Identify which cell holds the provided text, then report its (x, y) central coordinate. 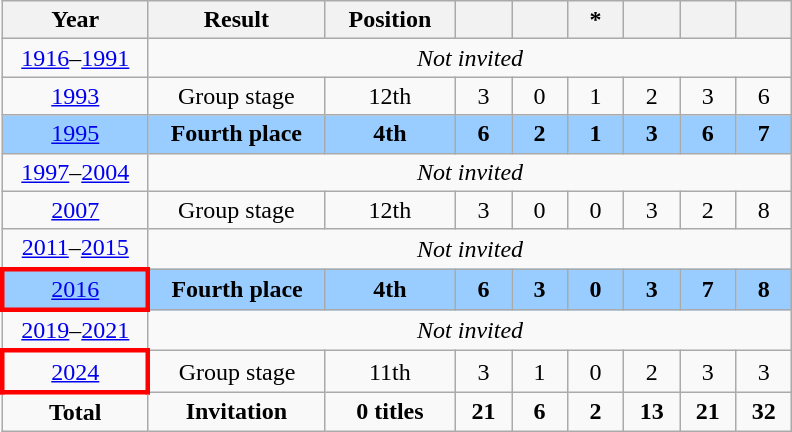
2007 (75, 210)
2024 (75, 372)
0 titles (390, 412)
2016 (75, 290)
Position (390, 20)
1995 (75, 134)
2011–2015 (75, 249)
Invitation (236, 412)
Year (75, 20)
Total (75, 412)
Result (236, 20)
* (596, 20)
1993 (75, 96)
11th (390, 372)
1997–2004 (75, 172)
1916–1991 (75, 58)
2019–2021 (75, 330)
13 (652, 412)
32 (764, 412)
